Determine the [X, Y] coordinate at the center of the cell enclosing the given text.  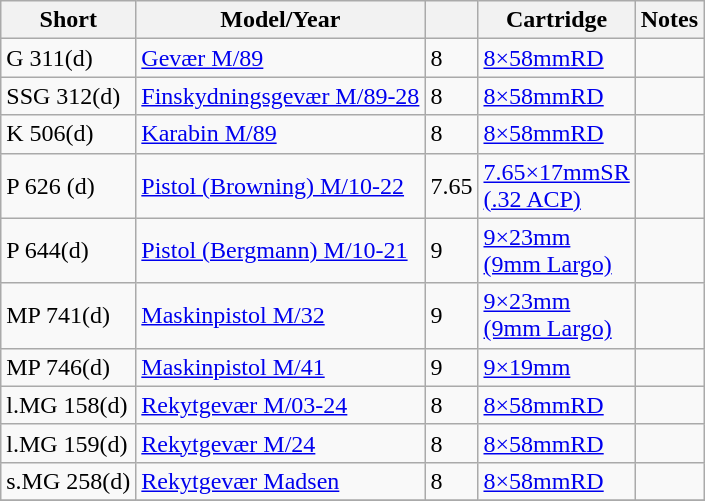
MP 746(d) [68, 367]
9×19mm [556, 367]
P 644(d) [68, 250]
Pistol (Browning) M/10-22 [280, 186]
l.MG 159(d) [68, 443]
Gevær M/89 [280, 58]
Rekytgevær M/24 [280, 443]
Short [68, 20]
K 506(d) [68, 134]
l.MG 158(d) [68, 405]
Notes [669, 20]
Cartridge [556, 20]
G 311(d) [68, 58]
7.65×17mmSR(.32 ACP) [556, 186]
Rekytgevær M/03-24 [280, 405]
P 626 (d) [68, 186]
MP 741(d) [68, 316]
Karabin M/89 [280, 134]
Model/Year [280, 20]
7.65 [452, 186]
Maskinpistol M/41 [280, 367]
s.MG 258(d) [68, 481]
Pistol (Bergmann) M/10-21 [280, 250]
Finskydningsgevær M/89-28 [280, 96]
SSG 312(d) [68, 96]
Rekytgevær Madsen [280, 481]
Maskinpistol M/32 [280, 316]
